Scan for the cell matching the given text and deliver its [x, y] coordinate at center. 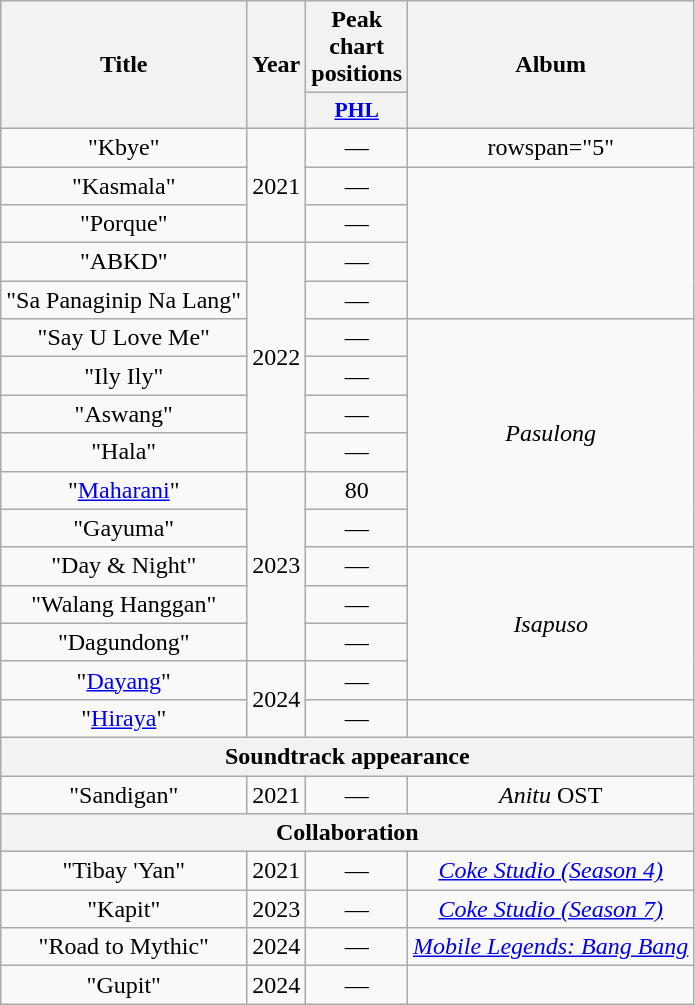
Year [276, 65]
"Maharani" [124, 490]
"Walang Hanggan" [124, 604]
"Gayuma" [124, 528]
Collaboration [348, 833]
Soundtrack appearance [348, 756]
Isapuso [551, 623]
Coke Studio (Season 4) [551, 871]
Anitu OST [551, 795]
"Gupit" [124, 985]
"ABKD" [124, 262]
"Dayang" [124, 680]
80 [357, 490]
"Kapit" [124, 909]
"Porque" [124, 224]
"Dagundong" [124, 642]
"Hiraya" [124, 718]
"Sandigan" [124, 795]
PHL [357, 111]
Coke Studio (Season 7) [551, 909]
"Road to Mythic" [124, 947]
"Kasmala" [124, 185]
"Hala" [124, 452]
"Tibay 'Yan" [124, 871]
Album [551, 65]
Title [124, 65]
Mobile Legends: Bang Bang [551, 947]
"Say U Love Me" [124, 338]
"Aswang" [124, 414]
"Sa Panaginip Na Lang" [124, 300]
"Day & Night" [124, 566]
Pasulong [551, 433]
Peak chart positions [357, 47]
"Kbye" [124, 147]
2022 [276, 357]
rowspan="5" [551, 147]
"Ily Ily" [124, 376]
